Scan for the cell matching the given text and deliver its [x, y] coordinate at center. 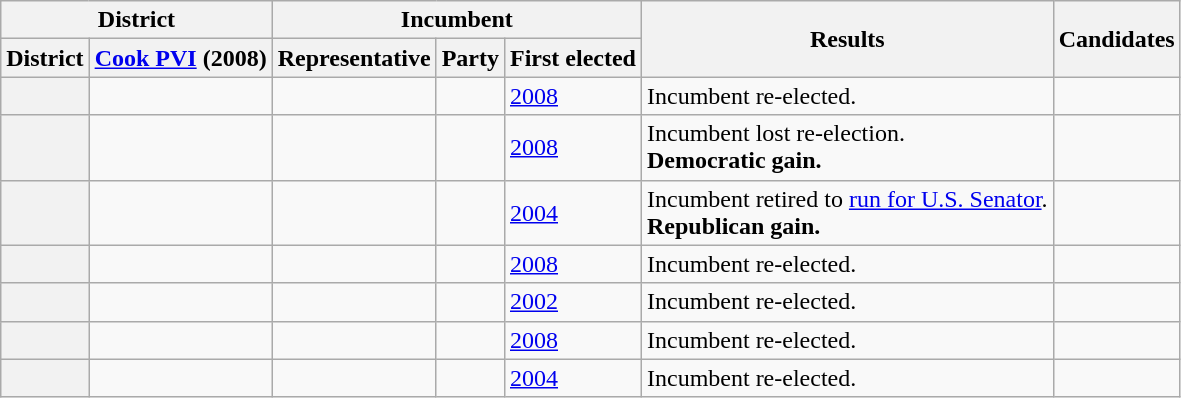
Incumbent retired to run for U.S. Senator.Republican gain. [847, 212]
Party [470, 58]
Representative [354, 58]
Incumbent [456, 20]
Cook PVI (2008) [180, 58]
Candidates [1116, 39]
First elected [572, 58]
Results [847, 39]
2002 [572, 302]
Incumbent lost re-election.Democratic gain. [847, 148]
